Detect which cell encompasses the target text, then output its (X, Y) center coordinate. 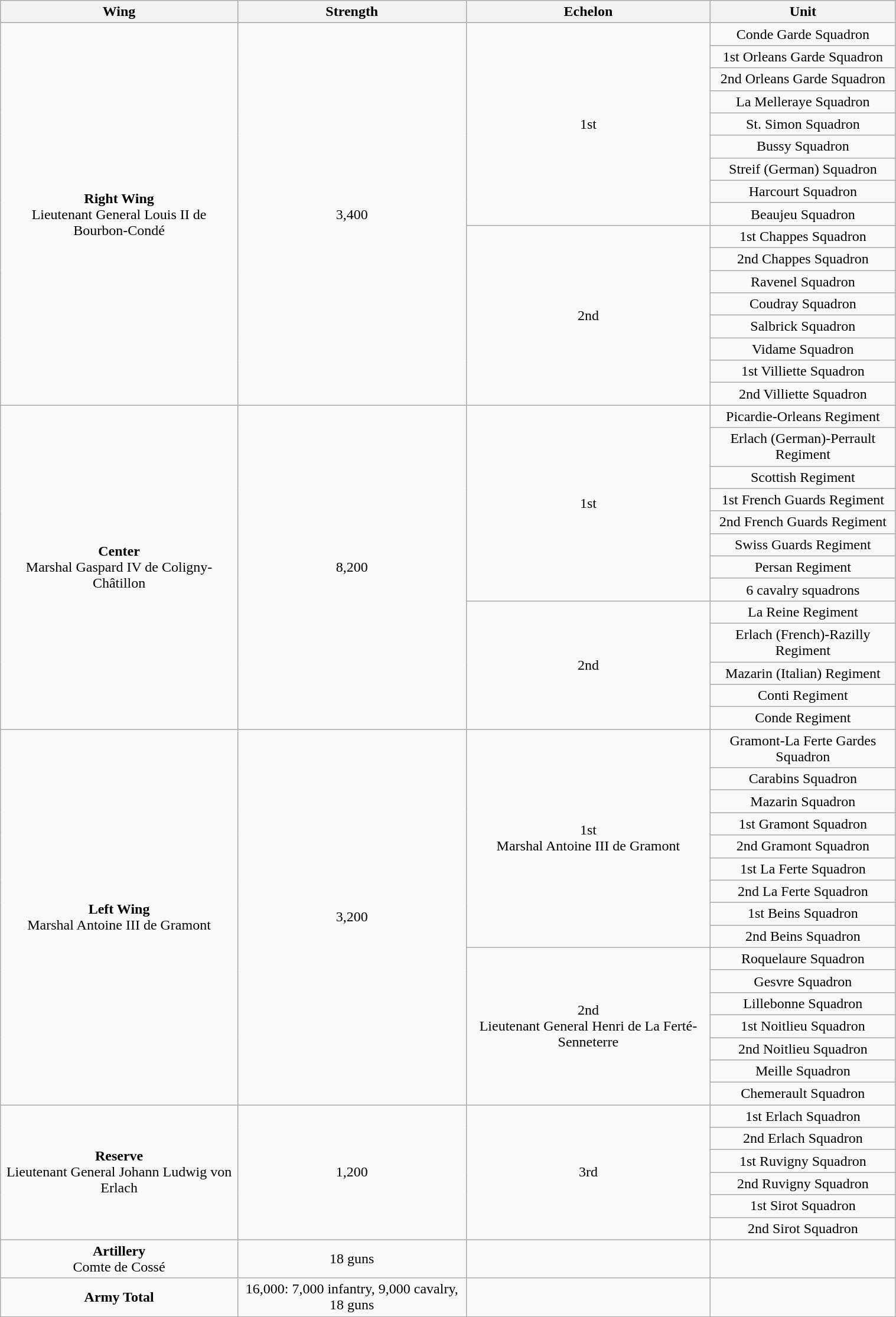
2nd Erlach Squadron (803, 1139)
Conde Garde Squadron (803, 34)
Salbrick Squadron (803, 327)
Gramont-La Ferte Gardes Squadron (803, 749)
Persan Regiment (803, 567)
Ravenel Squadron (803, 282)
1st Villiette Squadron (803, 371)
Wing (119, 12)
2nd Ruvigny Squadron (803, 1184)
3,200 (352, 917)
Left WingMarshal Antoine III de Gramont (119, 917)
Mazarin (Italian) Regiment (803, 673)
St. Simon Squadron (803, 124)
Picardie-Orleans Regiment (803, 416)
2nd Noitlieu Squadron (803, 1048)
Beaujeu Squadron (803, 214)
3rd (588, 1172)
Swiss Guards Regiment (803, 545)
Unit (803, 12)
1st Erlach Squadron (803, 1116)
Erlach (French)-Razilly Regiment (803, 643)
Streif (German) Squadron (803, 169)
2ndLieutenant General Henri de La Ferté-Senneterre (588, 1026)
ArtilleryComte de Cossé (119, 1259)
8,200 (352, 567)
Echelon (588, 12)
2nd Beins Squadron (803, 936)
1st Sirot Squadron (803, 1206)
Conde Regiment (803, 718)
6 cavalry squadrons (803, 589)
2nd French Guards Regiment (803, 522)
La Reine Regiment (803, 612)
Carabins Squadron (803, 779)
2nd Gramont Squadron (803, 846)
16,000: 7,000 infantry, 9,000 cavalry, 18 guns (352, 1297)
1st Noitlieu Squadron (803, 1026)
Gesvre Squadron (803, 981)
Scottish Regiment (803, 477)
Coudray Squadron (803, 304)
Mazarin Squadron (803, 801)
2nd Orleans Garde Squadron (803, 79)
1st Beins Squadron (803, 914)
Conti Regiment (803, 696)
1st Orleans Garde Squadron (803, 57)
2nd Chappes Squadron (803, 259)
Vidame Squadron (803, 349)
1st Ruvigny Squadron (803, 1161)
2nd La Ferte Squadron (803, 891)
Bussy Squadron (803, 146)
ReserveLieutenant General Johann Ludwig von Erlach (119, 1172)
1st La Ferte Squadron (803, 869)
CenterMarshal Gaspard IV de Coligny-Châtillon (119, 567)
La Melleraye Squadron (803, 102)
Strength (352, 12)
2nd Villiette Squadron (803, 394)
1st French Guards Regiment (803, 500)
Meille Squadron (803, 1071)
Army Total (119, 1297)
18 guns (352, 1259)
Chemerault Squadron (803, 1094)
Erlach (German)-Perrault Regiment (803, 446)
Harcourt Squadron (803, 191)
Roquelaure Squadron (803, 959)
1,200 (352, 1172)
1st Gramont Squadron (803, 824)
2nd Sirot Squadron (803, 1228)
Lillebonne Squadron (803, 1003)
Right WingLieutenant General Louis II de Bourbon-Condé (119, 214)
3,400 (352, 214)
1stMarshal Antoine III de Gramont (588, 839)
1st Chappes Squadron (803, 236)
